Locate the cell with the specified text and output its [X, Y] center coordinate. 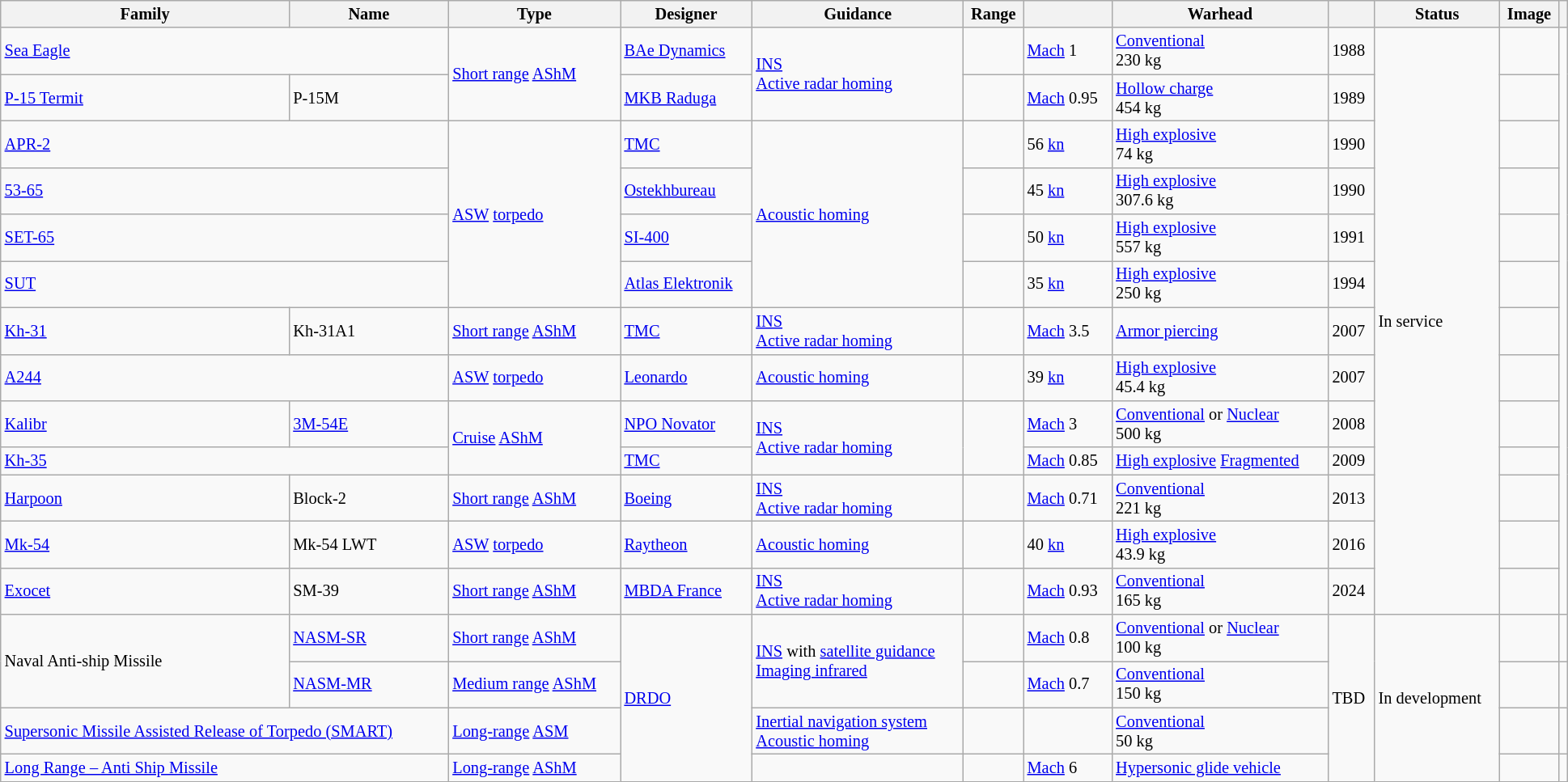
High explosive 250 kg [1220, 284]
Mach 0.71 [1068, 498]
Block-2 [369, 498]
High explosive Fragmented [1220, 461]
Mach 0.95 [1068, 98]
SET-65 [225, 238]
50 kn [1068, 238]
High explosive 43.9 kg [1220, 544]
Kh-31A1 [369, 331]
1991 [1351, 238]
High explosive 307.6 kg [1220, 191]
Status [1437, 14]
Conventional 221 kg [1220, 498]
53-65 [225, 191]
Mach 0.8 [1068, 638]
2009 [1351, 461]
Conventional or Nuclear 100 kg [1220, 638]
Naval Anti-ship Missile [146, 662]
Mach 3.5 [1068, 331]
Hypersonic glide vehicle [1220, 767]
TBD [1351, 699]
NASM-SR [369, 638]
SI-400 [686, 238]
Guidance [858, 14]
40 kn [1068, 544]
A244 [225, 378]
Sea Eagle [225, 51]
Mach 6 [1068, 767]
Armor piercing [1220, 331]
APR-2 [225, 144]
Mk-54 LWT [369, 544]
NASM-MR [369, 684]
Conventional 150 kg [1220, 684]
Warhead [1220, 14]
Image [1529, 14]
DRDO [686, 699]
MBDA France [686, 591]
High explosive 557 kg [1220, 238]
Family [146, 14]
BAe Dynamics [686, 51]
SM-39 [369, 591]
P-15M [369, 98]
Boeing [686, 498]
Hollow charge 454 kg [1220, 98]
MKB Raduga [686, 98]
35 kn [1068, 284]
Exocet [146, 591]
39 kn [1068, 378]
1989 [1351, 98]
56 kn [1068, 144]
Conventional 230 kg [1220, 51]
High explosive 45.4 kg [1220, 378]
Conventional 165 kg [1220, 591]
Kalibr [146, 424]
Conventional or Nuclear 500 kg [1220, 424]
Mach 3 [1068, 424]
Supersonic Missile Assisted Release of Torpedo (SMART) [225, 731]
Name [369, 14]
Range [994, 14]
1988 [1351, 51]
Cruise AShM [534, 437]
Kh-31 [146, 331]
2024 [1351, 591]
Mach 0.93 [1068, 591]
Long-range AShM [534, 767]
Ostekhbureau [686, 191]
P-15 Termit [146, 98]
Mk-54 [146, 544]
NPO Novator [686, 424]
2008 [1351, 424]
Harpoon [146, 498]
Inertial navigation system Acoustic homing [858, 731]
Raytheon [686, 544]
In service [1437, 321]
1994 [1351, 284]
SUT [225, 284]
High explosive 74 kg [1220, 144]
Long-range ASM [534, 731]
Mach 1 [1068, 51]
Mach 0.85 [1068, 461]
Leonardo [686, 378]
Kh-35 [225, 461]
Mach 0.7 [1068, 684]
Conventional 50 kg [1220, 731]
Atlas Elektronik [686, 284]
Medium range AShM [534, 684]
In development [1437, 699]
Long Range – Anti Ship Missile [225, 767]
Designer [686, 14]
Type [534, 14]
45 kn [1068, 191]
2013 [1351, 498]
3M-54E [369, 424]
INS with satellite guidance Imaging infrared [858, 662]
2016 [1351, 544]
